Capture the cell that displays the provided text and extract its (X, Y) central coordinate. 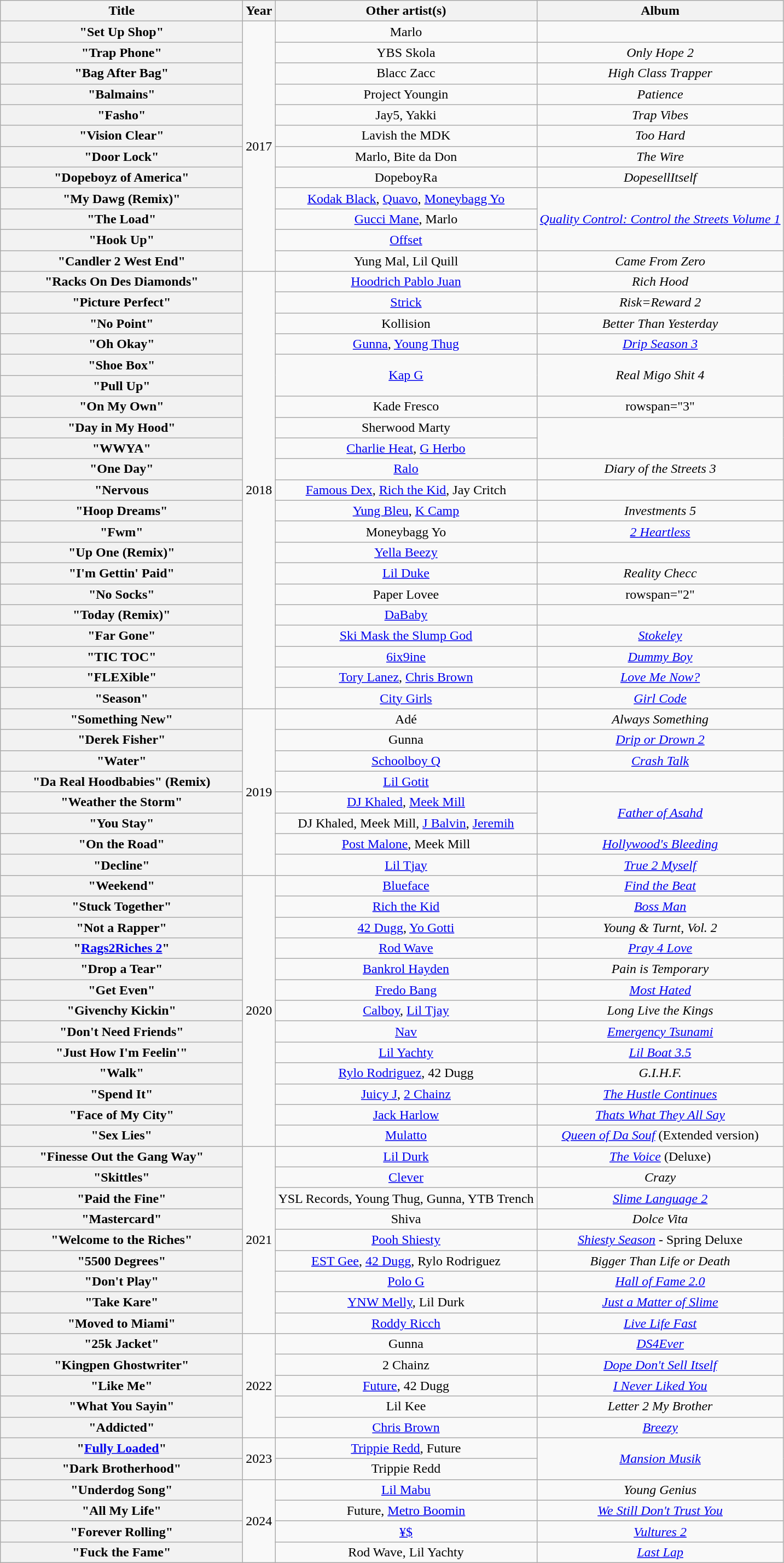
City Girls (406, 698)
"Forever Rolling" (121, 1531)
"Oh Okay" (121, 344)
Young & Turnt, Vol. 2 (660, 928)
"Bag After Bag" (121, 73)
Famous Dex, Rich the Kid, Jay Critch (406, 490)
"Set Up Shop" (121, 32)
"Fwm" (121, 531)
YSL Records, Young Thug, Gunna, YTB Trench (406, 1198)
G.I.H.F. (660, 1073)
Emergency Tsunami (660, 1032)
"Fuck the Fame" (121, 1552)
2023 (259, 1458)
Adé (406, 719)
I Never Liked You (660, 1386)
Dummy Boy (660, 657)
Letter 2 My Brother (660, 1406)
Marlo (406, 32)
Moneybagg Yo (406, 531)
"Trap Phone" (121, 53)
Lil Yachty (406, 1052)
Sherwood Marty (406, 427)
"Shoe Box" (121, 365)
Other artist(s) (406, 11)
"Kingpen Ghostwriter" (121, 1365)
"Stuck Together" (121, 906)
Always Something (660, 719)
"TIC TOC" (121, 657)
2018 (259, 490)
2022 (259, 1386)
Shiva (406, 1219)
"My Dawg (Remix)" (121, 198)
Kodak Black, Quavo, Moneybagg Yo (406, 198)
Mansion Musik (660, 1458)
Better Than Yesterday (660, 323)
Ralo (406, 469)
Juicy J, 2 Chainz (406, 1094)
Dolce Vita (660, 1219)
Charlie Heat, G Herbo (406, 448)
Risk=Reward 2 (660, 303)
"No Point" (121, 323)
Kap G (406, 375)
DopesellItself (660, 177)
DJ Khaled, Meek Mill (406, 802)
"Sex Lies" (121, 1136)
Album (660, 11)
Kade Fresco (406, 407)
Blacc Zacc (406, 73)
EST Gee, 42 Dugg, Rylo Rodriguez (406, 1260)
42 Dugg, Yo Gotti (406, 928)
rowspan="2" (660, 594)
Calboy, Lil Tjay (406, 1011)
"5500 Degrees" (121, 1260)
Fredo Bang (406, 990)
"Today (Remix)" (121, 615)
Drip or Drown 2 (660, 740)
Bigger Than Life or Death (660, 1260)
Crash Talk (660, 761)
Pray 4 Love (660, 948)
True 2 Myself (660, 865)
Kollision (406, 323)
"Decline" (121, 865)
Vultures 2 (660, 1531)
Lil Gotit (406, 782)
Jack Harlow (406, 1115)
Rich Hood (660, 282)
Chris Brown (406, 1427)
The Voice (Deluxe) (660, 1156)
Future, Metro Boomin (406, 1510)
"One Day" (121, 469)
Title (121, 11)
Rich the Kid (406, 906)
The Wire (660, 157)
"Fasho" (121, 115)
"25k Jacket" (121, 1344)
High Class Trapper (660, 73)
Dope Don't Sell Itself (660, 1365)
"Something New" (121, 719)
"Skittles" (121, 1177)
"Take Kare" (121, 1303)
Find the Beat (660, 885)
"Walk" (121, 1073)
"Face of My City" (121, 1115)
"Don't Need Friends" (121, 1032)
Patience (660, 94)
"Just How I'm Feelin'" (121, 1052)
"Candler 2 West End" (121, 261)
Lil Boat 3.5 (660, 1052)
"Spend It" (121, 1094)
Yung Bleu, K Camp (406, 511)
Just a Matter of Slime (660, 1303)
Polo G (406, 1282)
2 Heartless (660, 531)
"Finesse Out the Gang Way" (121, 1156)
Yella Beezy (406, 552)
Shiesty Season - Spring Deluxe (660, 1240)
"Underdog Song" (121, 1490)
"Door Lock" (121, 157)
"Hoop Dreams" (121, 511)
Trap Vibes (660, 115)
Lil Duke (406, 573)
Most Hated (660, 990)
Too Hard (660, 136)
"On the Road" (121, 844)
Slime Language 2 (660, 1198)
2021 (259, 1240)
Lil Kee (406, 1406)
"FLEXible" (121, 678)
Marlo, Bite da Don (406, 157)
"Water" (121, 761)
The Hustle Continues (660, 1094)
"Drop a Tear" (121, 969)
Real Migo Shit 4 (660, 375)
Pain is Temporary (660, 969)
Tory Lanez, Chris Brown (406, 678)
"Da Real Hoodbabies" (Remix) (121, 782)
"Vision Clear" (121, 136)
Gunna, Young Thug (406, 344)
Nav (406, 1032)
DopeboyRa (406, 177)
Crazy (660, 1177)
Post Malone, Meek Mill (406, 844)
"Welcome to the Riches" (121, 1240)
"Dark Brotherhood" (121, 1469)
"Moved to Miami" (121, 1323)
"No Socks" (121, 594)
2 Chainz (406, 1365)
Trippie Redd, Future (406, 1448)
Lil Durk (406, 1156)
"WWYA" (121, 448)
Long Live the Kings (660, 1011)
"Dopeboyz of America" (121, 177)
DS4Ever (660, 1344)
Hoodrich Pablo Juan (406, 282)
Love Me Now? (660, 678)
Diary of the Streets 3 (660, 469)
We Still Don't Trust You (660, 1510)
Stokeley (660, 636)
Girl Code (660, 698)
"Not a Rapper" (121, 928)
Future, 42 Dugg (406, 1386)
"What You Sayin" (121, 1406)
Lil Tjay (406, 865)
Lavish the MDK (406, 136)
Quality Control: Control the Streets Volume 1 (660, 219)
Paper Lovee (406, 594)
Lil Mabu (406, 1490)
"I'm Gettin' Paid" (121, 573)
"Mastercard" (121, 1219)
"The Load" (121, 219)
"Up One (Remix)" (121, 552)
2020 (259, 1010)
Offset (406, 240)
Ski Mask the Slump God (406, 636)
Strick (406, 303)
"Addicted" (121, 1427)
"Day in My Hood" (121, 427)
Bankrol Hayden (406, 969)
Live Life Fast (660, 1323)
Investments 5 (660, 511)
"Season" (121, 698)
"Paid the Fine" (121, 1198)
DJ Khaled, Meek Mill, J Balvin, Jeremih (406, 823)
Yung Mal, Lil Quill (406, 261)
¥$ (406, 1531)
Mulatto (406, 1136)
Project Youngin (406, 94)
Last Lap (660, 1552)
YNW Melly, Lil Durk (406, 1303)
Rylo Rodriguez, 42 Dugg (406, 1073)
"Picture Perfect" (121, 303)
Reality Checc (660, 573)
"Get Even" (121, 990)
YBS Skola (406, 53)
Trippie Redd (406, 1469)
Rod Wave (406, 948)
Queen of Da Souf (Extended version) (660, 1136)
DaBaby (406, 615)
rowspan="3" (660, 407)
Hollywood's Bleeding (660, 844)
"Balmains" (121, 94)
Pooh Shiesty (406, 1240)
Year (259, 11)
Thats What They All Say (660, 1115)
Rod Wave, Lil Yachty (406, 1552)
6ix9ine (406, 657)
Gucci Mane, Marlo (406, 219)
"Like Me" (121, 1386)
"Derek Fisher" (121, 740)
"Rags2Riches 2" (121, 948)
"On My Own" (121, 407)
Blueface (406, 885)
Breezy (660, 1427)
"You Stay" (121, 823)
Boss Man (660, 906)
Drip Season 3 (660, 344)
Jay5, Yakki (406, 115)
Came From Zero (660, 261)
"Fully Loaded" (121, 1448)
Only Hope 2 (660, 53)
2019 (259, 792)
Father of Asahd (660, 813)
"Don't Play" (121, 1282)
2017 (259, 147)
Young Genius (660, 1490)
"Weather the Storm" (121, 802)
"Hook Up" (121, 240)
Schoolboy Q (406, 761)
"All My Life" (121, 1510)
"Far Gone" (121, 636)
"Weekend" (121, 885)
"Pull Up" (121, 386)
"Racks On Des Diamonds" (121, 282)
"Givenchy Kickin" (121, 1011)
2024 (259, 1521)
Hall of Fame 2.0 (660, 1282)
Clever (406, 1177)
Roddy Ricch (406, 1323)
"Nervous (121, 490)
